Return the [x, y] coordinate for the center point of the cell that contains the specified text.  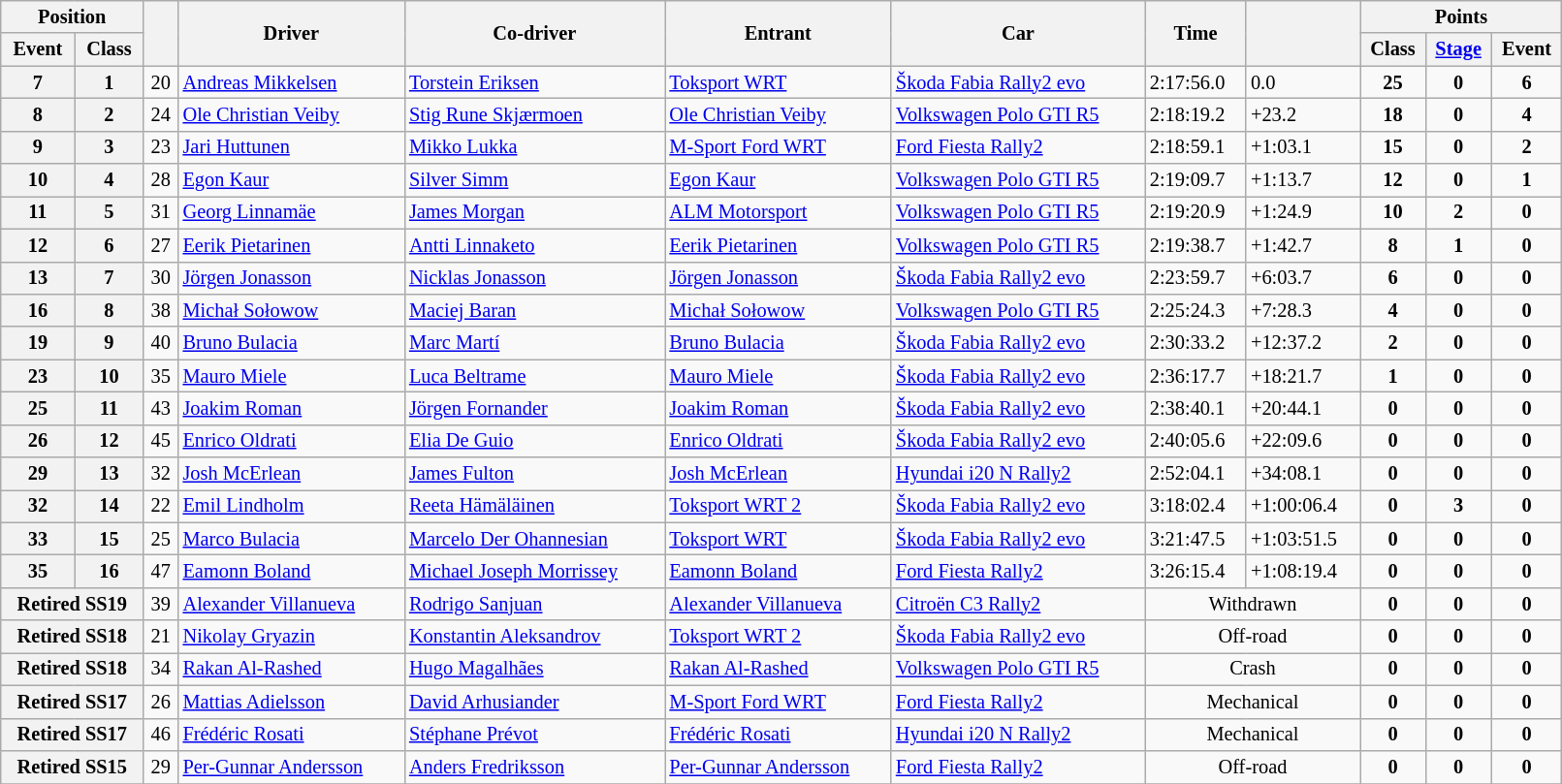
Andreas Mikkelsen [291, 82]
Jörgen Fornander [534, 408]
0.0 [1303, 82]
Mikko Lukka [534, 147]
+7:28.3 [1303, 310]
Silver Simm [534, 180]
Nicklas Jonasson [534, 278]
2:40:05.6 [1195, 441]
3:21:47.5 [1195, 539]
+1:24.9 [1303, 212]
+20:44.1 [1303, 408]
22 [161, 506]
+1:42.7 [1303, 245]
+1:08:19.4 [1303, 571]
+6:03.7 [1303, 278]
Position [72, 16]
Rodrigo Sanjuan [534, 604]
+34:08.1 [1303, 474]
2:19:38.7 [1195, 245]
38 [161, 310]
2:52:04.1 [1195, 474]
2:17:56.0 [1195, 82]
3:26:15.4 [1195, 571]
+1:03:51.5 [1303, 539]
Car [1018, 33]
+1:00:06.4 [1303, 506]
31 [161, 212]
2:18:59.1 [1195, 147]
2:30:33.2 [1195, 343]
Citroën C3 Rally2 [1018, 604]
40 [161, 343]
46 [161, 735]
24 [161, 114]
Georg Linnamäe [291, 212]
Anders Fredriksson [534, 767]
3:18:02.4 [1195, 506]
Luca Beltrame [534, 376]
2:23:59.7 [1195, 278]
Stig Rune Skjærmoen [534, 114]
Driver [291, 33]
James Morgan [534, 212]
2:19:09.7 [1195, 180]
ALM Motorsport [778, 212]
43 [161, 408]
39 [161, 604]
Torstein Eriksen [534, 82]
5 [109, 212]
27 [161, 245]
Antti Linnaketo [534, 245]
Withdrawn [1253, 604]
Stage [1458, 49]
+1:03.1 [1303, 147]
2:19:20.9 [1195, 212]
Jari Huttunen [291, 147]
2:25:24.3 [1195, 310]
Crash [1253, 669]
Emil Lindholm [291, 506]
Points [1461, 16]
Marc Martí [534, 343]
19 [38, 343]
47 [161, 571]
+12:37.2 [1303, 343]
Mattias Adielsson [291, 702]
+23.2 [1303, 114]
Marco Bulacia [291, 539]
34 [161, 669]
45 [161, 441]
Nikolay Gryazin [291, 637]
33 [38, 539]
Maciej Baran [534, 310]
+22:09.6 [1303, 441]
2:18:19.2 [1195, 114]
+1:13.7 [1303, 180]
20 [161, 82]
2:36:17.7 [1195, 376]
David Arhusiander [534, 702]
2:38:40.1 [1195, 408]
Reeta Hämäläinen [534, 506]
Konstantin Aleksandrov [534, 637]
Retired SS19 [72, 604]
28 [161, 180]
21 [161, 637]
18 [1392, 114]
Entrant [778, 33]
30 [161, 278]
14 [109, 506]
Retired SS15 [72, 767]
Elia De Guio [534, 441]
Stéphane Prévot [534, 735]
Hugo Magalhães [534, 669]
Michael Joseph Morrissey [534, 571]
Time [1195, 33]
+18:21.7 [1303, 376]
James Fulton [534, 474]
Marcelo Der Ohannesian [534, 539]
Co-driver [534, 33]
